Extract the (X, Y) coordinate from the center of the cell holding the provided text.  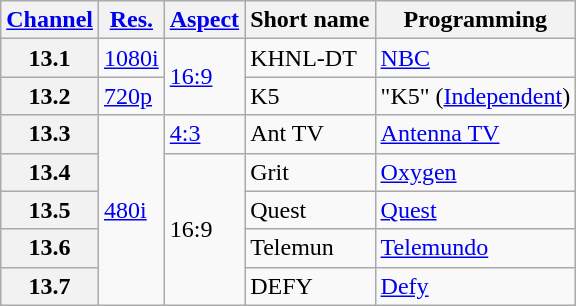
480i (132, 210)
Ant TV (310, 134)
1080i (132, 58)
"K5" (Independent) (476, 96)
Antenna TV (476, 134)
Short name (310, 20)
Defy (476, 286)
13.6 (50, 248)
13.5 (50, 210)
Channel (50, 20)
Aspect (204, 20)
Oxygen (476, 172)
13.4 (50, 172)
4:3 (204, 134)
13.2 (50, 96)
DEFY (310, 286)
Telemun (310, 248)
K5 (310, 96)
13.7 (50, 286)
Telemundo (476, 248)
Grit (310, 172)
13.3 (50, 134)
13.1 (50, 58)
Res. (132, 20)
KHNL-DT (310, 58)
Programming (476, 20)
NBC (476, 58)
720p (132, 96)
